Pinpoint the cell where the given text exists, returning its [x, y] midpoint coordinate. 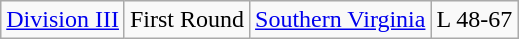
First Round [186, 20]
L 48-67 [474, 20]
Southern Virginia [340, 20]
Division III [63, 20]
